Extract the (X, Y) coordinate from the center of the cell holding the provided text.  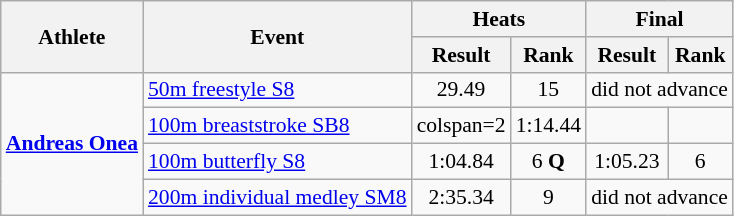
6 (700, 162)
Heats (500, 19)
29.49 (462, 90)
200m individual medley SM8 (278, 197)
100m breaststroke SB8 (278, 126)
2:35.34 (462, 197)
6 Q (548, 162)
9 (548, 197)
100m butterfly S8 (278, 162)
1:05.23 (626, 162)
50m freestyle S8 (278, 90)
1:04.84 (462, 162)
Event (278, 36)
Andreas Onea (72, 143)
1:14.44 (548, 126)
colspan=2 (462, 126)
Athlete (72, 36)
15 (548, 90)
Final (660, 19)
